Return [X, Y] of the center of cell containing provided text 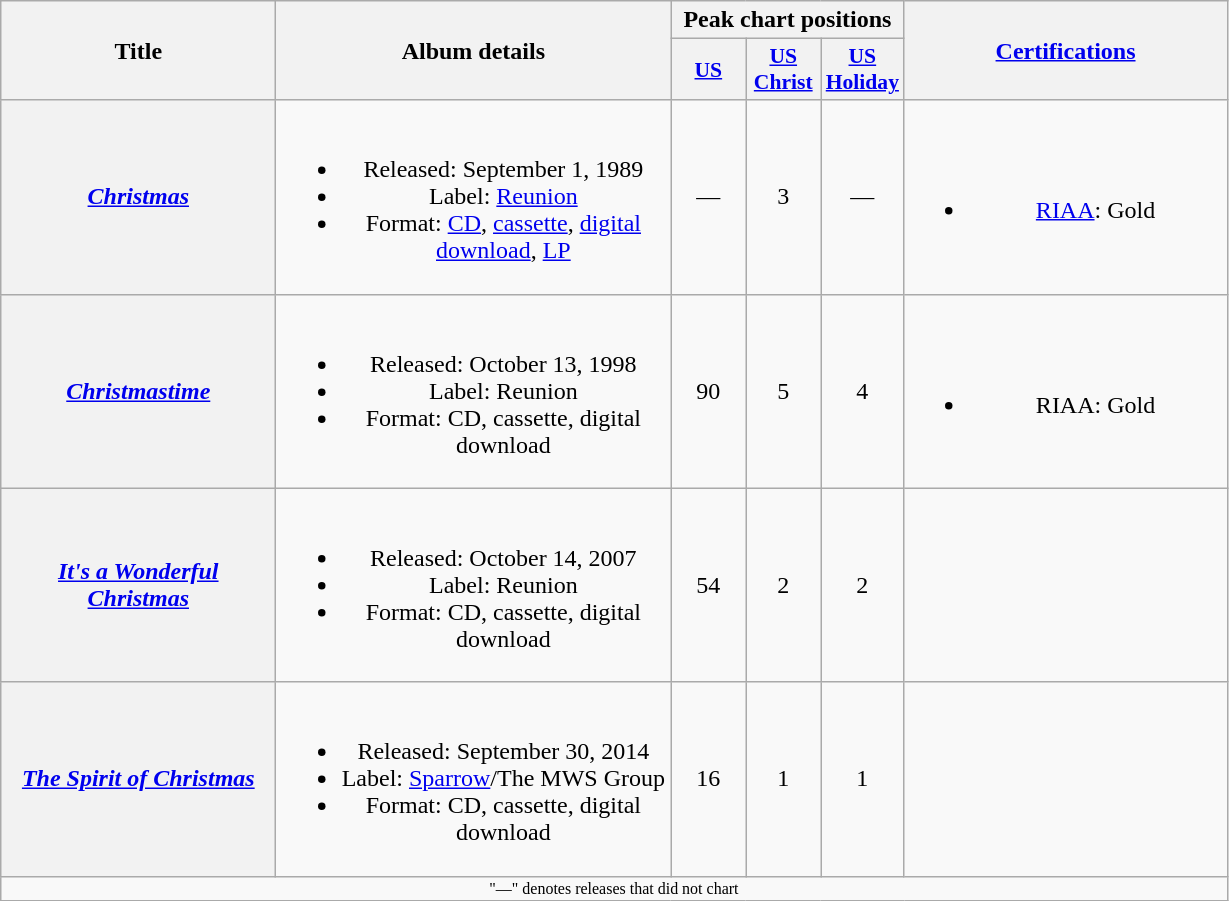
4 [862, 391]
54 [708, 585]
USHoliday [862, 70]
US [708, 70]
Released: October 13, 1998Label: ReunionFormat: CD, cassette, digital download [474, 391]
3 [784, 197]
Certifications [1066, 50]
"—" denotes releases that did not chart [614, 888]
Released: September 30, 2014Label: Sparrow/The MWS GroupFormat: CD, cassette, digital download [474, 779]
Christmastime [138, 391]
Peak chart positions [788, 20]
Released: October 14, 2007Label: ReunionFormat: CD, cassette, digital download [474, 585]
The Spirit of Christmas [138, 779]
16 [708, 779]
It's a Wonderful Christmas [138, 585]
90 [708, 391]
Album details [474, 50]
Title [138, 50]
USChrist [784, 70]
5 [784, 391]
Released: September 1, 1989Label: ReunionFormat: CD, cassette, digital download, LP [474, 197]
Christmas [138, 197]
